Find where the given text appears and provide that cell's center as [X, Y] coordinate. 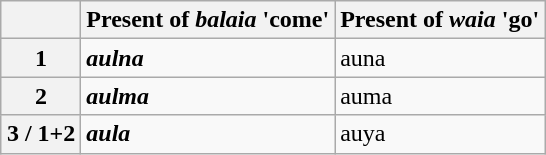
1 [40, 58]
2 [40, 96]
auma [440, 96]
aulna [208, 58]
Present of waia 'go' [440, 20]
aulma [208, 96]
3 / 1+2 [40, 134]
auya [440, 134]
auna [440, 58]
Present of balaia 'come' [208, 20]
aula [208, 134]
